Identify which cell holds the provided text, then report its (X, Y) central coordinate. 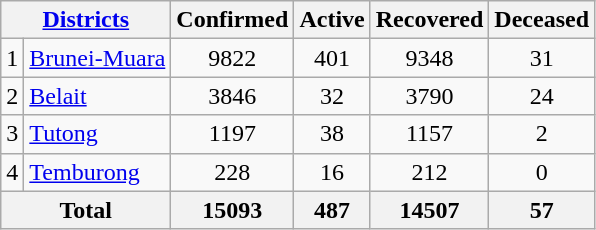
Recovered (430, 20)
228 (232, 172)
Deceased (542, 20)
1157 (430, 134)
1 (12, 58)
Active (332, 20)
57 (542, 210)
401 (332, 58)
9348 (430, 58)
24 (542, 96)
Belait (98, 96)
Brunei-Muara (98, 58)
9822 (232, 58)
487 (332, 210)
Temburong (98, 172)
3 (12, 134)
3790 (430, 96)
14507 (430, 210)
1197 (232, 134)
3846 (232, 96)
0 (542, 172)
15093 (232, 210)
31 (542, 58)
Districts (86, 20)
Tutong (98, 134)
Total (86, 210)
Confirmed (232, 20)
16 (332, 172)
212 (430, 172)
4 (12, 172)
32 (332, 96)
38 (332, 134)
